Find where the given text appears and provide that cell's center as (X, Y) coordinate. 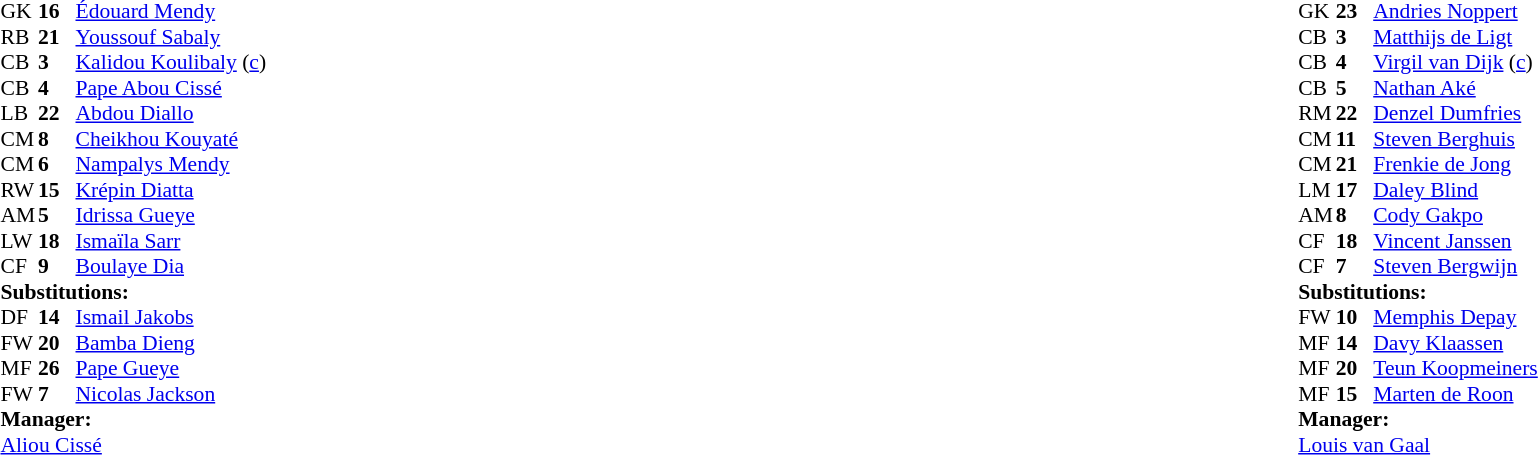
Ismail Jakobs (172, 317)
RM (1317, 113)
Denzel Dumfries (1456, 113)
Abdou Diallo (172, 113)
Cheikhou Kouyaté (172, 139)
RB (19, 37)
Kalidou Koulibaly (c) (172, 63)
Virgil van Dijk (c) (1456, 63)
LW (19, 241)
Cody Gakpo (1456, 215)
10 (1355, 317)
26 (57, 369)
LM (1317, 190)
17 (1355, 190)
Nampalys Mendy (172, 165)
Teun Koopmeiners (1456, 369)
Youssouf Sabaly (172, 37)
Ismaïla Sarr (172, 241)
LB (19, 113)
Daley Blind (1456, 190)
Boulaye Dia (172, 267)
Nicolas Jackson (172, 394)
6 (57, 165)
Vincent Janssen (1456, 241)
11 (1355, 139)
RW (19, 190)
Steven Bergwijn (1456, 267)
Pape Gueye (172, 369)
Steven Berghuis (1456, 139)
Idrissa Gueye (172, 215)
Nathan Aké (1456, 88)
Bamba Dieng (172, 343)
DF (19, 317)
9 (57, 267)
Pape Abou Cissé (172, 88)
Memphis Depay (1456, 317)
Marten de Roon (1456, 394)
Davy Klaassen (1456, 343)
Krépin Diatta (172, 190)
Matthijs de Ligt (1456, 37)
Frenkie de Jong (1456, 165)
